Identify which cell holds the provided text, then report its [X, Y] central coordinate. 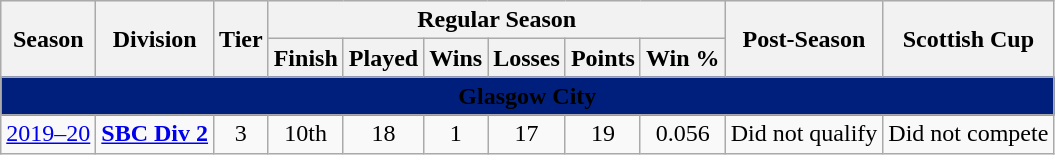
Regular Season [496, 20]
Glasgow City [528, 96]
Division [155, 39]
Tier [242, 39]
Wins [456, 58]
Season [48, 39]
19 [602, 134]
Points [602, 58]
17 [527, 134]
3 [242, 134]
Post-Season [804, 39]
Losses [527, 58]
0.056 [682, 134]
2019–20 [48, 134]
SBC Div 2 [155, 134]
Scottish Cup [968, 39]
18 [383, 134]
Win % [682, 58]
1 [456, 134]
Played [383, 58]
Did not qualify [804, 134]
Finish [306, 58]
Did not compete [968, 134]
10th [306, 134]
